Extract the [X, Y] coordinate from the center of the cell holding the provided text.  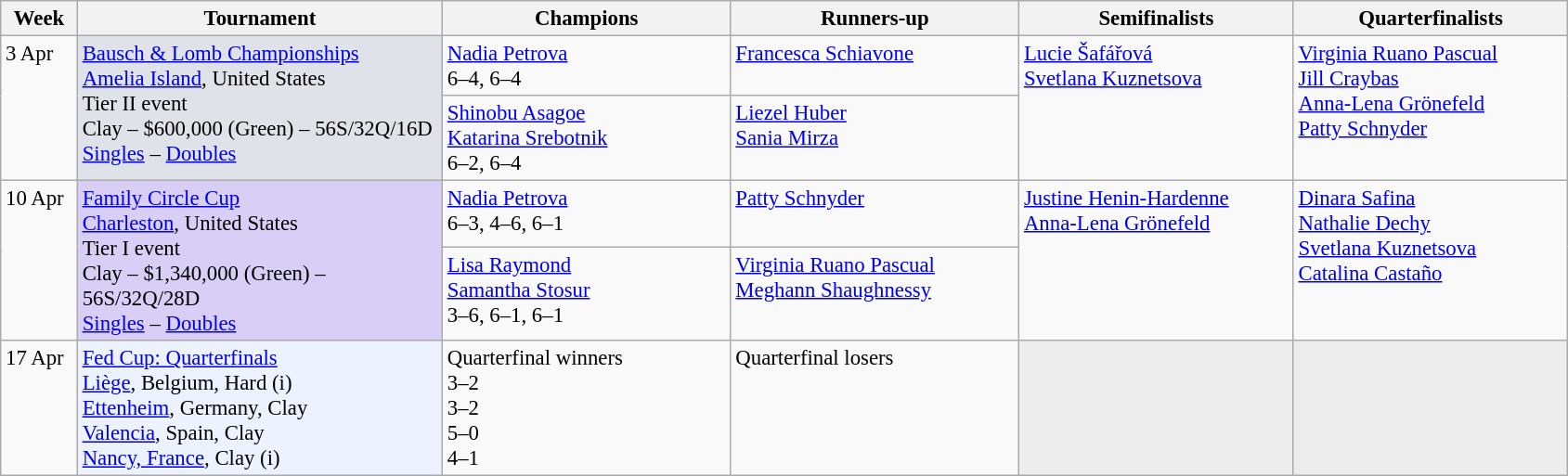
Champions [587, 19]
Quarterfinal winners 3–2 3–2 5–0 4–1 [587, 408]
Shinobu Asagoe Katarina Srebotnik 6–2, 6–4 [587, 138]
Week [39, 19]
3 Apr [39, 109]
Tournament [260, 19]
Fed Cup: Quarterfinals Liège, Belgium, Hard (i) Ettenheim, Germany, Clay Valencia, Spain, Clay Nancy, France, Clay (i) [260, 408]
Quarterfinal losers [875, 408]
17 Apr [39, 408]
Semifinalists [1157, 19]
Virginia Ruano Pascual Meghann Shaughnessy [875, 293]
Runners-up [875, 19]
Justine Henin-Hardenne Anna-Lena Grönefeld [1157, 262]
Bausch & Lomb Championships Amelia Island, United States Tier II event Clay – $600,000 (Green) – 56S/32Q/16DSingles – Doubles [260, 109]
Virginia Ruano Pascual Jill Craybas Anna-Lena Grönefeld Patty Schnyder [1431, 109]
Family Circle Cup Charleston, United States Tier I event Clay – $1,340,000 (Green) – 56S/32Q/28DSingles – Doubles [260, 262]
Patty Schnyder [875, 213]
Francesca Schiavone [875, 67]
Liezel Huber Sania Mirza [875, 138]
10 Apr [39, 262]
Quarterfinalists [1431, 19]
Nadia Petrova6–4, 6–4 [587, 67]
Lucie Šafářová Svetlana Kuznetsova [1157, 109]
Dinara Safina Nathalie Dechy Svetlana Kuznetsova Catalina Castaño [1431, 262]
Lisa Raymond Samantha Stosur 3–6, 6–1, 6–1 [587, 293]
Nadia Petrova6–3, 4–6, 6–1 [587, 213]
